Output the (X, Y) coordinate of the center of the cell containing the given text.  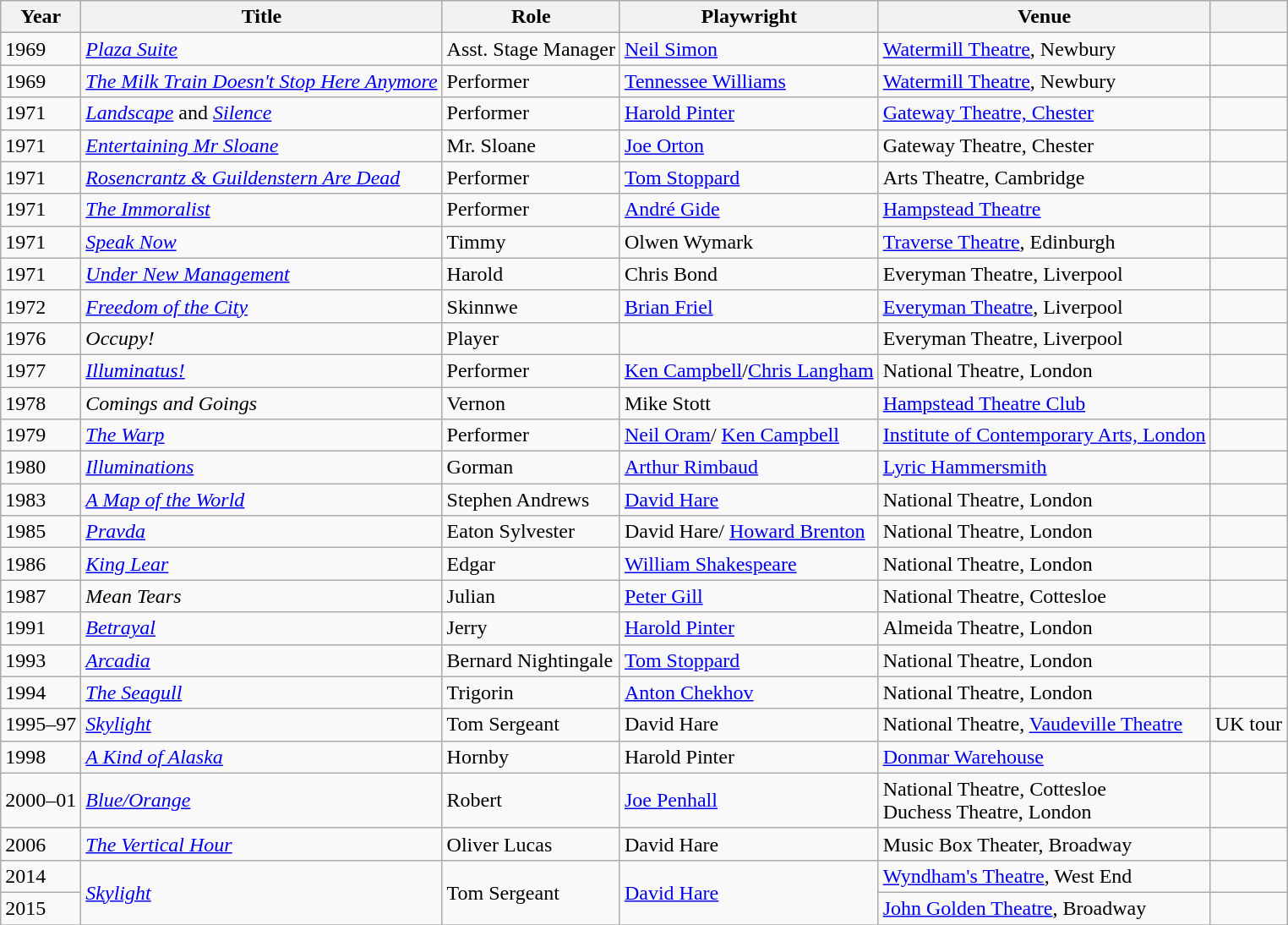
Plaza Suite (262, 49)
Jerry (531, 628)
Robert (531, 800)
Hampstead Theatre (1045, 210)
The Immoralist (262, 210)
Neil Oram/ Ken Campbell (749, 435)
Joe Penhall (749, 800)
1977 (41, 370)
Hornby (531, 757)
1983 (41, 500)
Mike Stott (749, 403)
Landscape and Silence (262, 113)
Arthur Rimbaud (749, 468)
Gorman (531, 468)
Freedom of the City (262, 306)
Music Box Theater, Broadway (1045, 844)
Hampstead Theatre Club (1045, 403)
Betrayal (262, 628)
Illuminatus! (262, 370)
1995–97 (41, 725)
Tennessee Williams (749, 81)
Asst. Stage Manager (531, 49)
1993 (41, 660)
Wyndham's Theatre, West End (1045, 876)
Peter Gill (749, 596)
1985 (41, 532)
Joe Orton (749, 145)
Entertaining Mr Sloane (262, 145)
Bernard Nightingale (531, 660)
Rosencrantz & Guildenstern Are Dead (262, 178)
The Warp (262, 435)
Stephen Andrews (531, 500)
A Kind of Alaska (262, 757)
Blue/Orange (262, 800)
National Theatre, Cottesloe (1045, 596)
1980 (41, 468)
Playwright (749, 17)
National Theatre, Cottesloe Duchess Theatre, London (1045, 800)
Edgar (531, 564)
Traverse Theatre, Edinburgh (1045, 242)
1986 (41, 564)
A Map of the World (262, 500)
UK tour (1248, 725)
Speak Now (262, 242)
André Gide (749, 210)
1991 (41, 628)
Player (531, 338)
Mean Tears (262, 596)
Role (531, 17)
The Milk Train Doesn't Stop Here Anymore (262, 81)
Donmar Warehouse (1045, 757)
Lyric Hammersmith (1045, 468)
Eaton Sylvester (531, 532)
Pravda (262, 532)
Ken Campbell/Chris Langham (749, 370)
Timmy (531, 242)
Occupy! (262, 338)
Julian (531, 596)
The Seagull (262, 692)
Trigorin (531, 692)
William Shakespeare (749, 564)
Arcadia (262, 660)
John Golden Theatre, Broadway (1045, 908)
National Theatre, Vaudeville Theatre (1045, 725)
Illuminations (262, 468)
1998 (41, 757)
1976 (41, 338)
Under New Management (262, 274)
Title (262, 17)
Olwen Wymark (749, 242)
2000–01 (41, 800)
Arts Theatre, Cambridge (1045, 178)
1972 (41, 306)
Institute of Contemporary Arts, London (1045, 435)
1979 (41, 435)
Brian Friel (749, 306)
Chris Bond (749, 274)
2006 (41, 844)
1994 (41, 692)
2014 (41, 876)
The Vertical Hour (262, 844)
Oliver Lucas (531, 844)
Harold (531, 274)
1987 (41, 596)
Skinnwe (531, 306)
King Lear (262, 564)
Year (41, 17)
Comings and Goings (262, 403)
Venue (1045, 17)
Vernon (531, 403)
1978 (41, 403)
Neil Simon (749, 49)
Mr. Sloane (531, 145)
Almeida Theatre, London (1045, 628)
David Hare/ Howard Brenton (749, 532)
2015 (41, 908)
Anton Chekhov (749, 692)
